Provide the (x, y) coordinate of the cell's center where the given text is located.  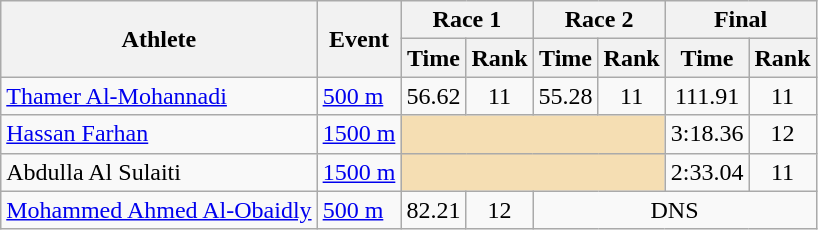
Abdulla Al Sulaiti (159, 172)
2:33.04 (707, 172)
DNS (674, 210)
56.62 (434, 96)
Mohammed Ahmed Al-Obaidly (159, 210)
55.28 (566, 96)
Athlete (159, 39)
Event (359, 39)
Thamer Al-Mohannadi (159, 96)
Final (740, 20)
82.21 (434, 210)
Race 1 (467, 20)
111.91 (707, 96)
3:18.36 (707, 134)
Hassan Farhan (159, 134)
Race 2 (599, 20)
